For the text-containing cell, return its midpoint in (x, y) coordinate format. 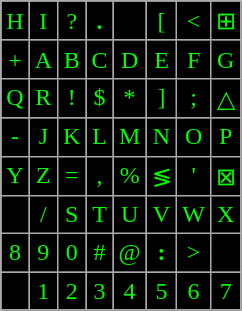
/ (43, 215)
6 (194, 291)
> (194, 253)
* (130, 98)
N (162, 137)
, (100, 176)
Z (43, 176)
- (15, 137)
K (72, 137)
O (194, 137)
; (194, 98)
V (162, 215)
W (194, 215)
. (100, 21)
X (226, 215)
% (130, 176)
[ (162, 21)
7 (226, 291)
L (100, 137)
5 (162, 291)
G (226, 59)
R (43, 98)
4 (130, 291)
: (162, 253)
T (100, 215)
P (226, 137)
B (72, 59)
E (162, 59)
! (72, 98)
U (130, 215)
△ (226, 98)
# (100, 253)
H (15, 21)
I (43, 21)
J (43, 137)
M (130, 137)
S (72, 215)
A (43, 59)
@ (130, 253)
+ (15, 59)
$ (100, 98)
2 (72, 291)
≶ (162, 176)
3 (100, 291)
< (194, 21)
⊞ (226, 21)
⊠ (226, 176)
F (194, 59)
Y (15, 176)
= (72, 176)
8 (15, 253)
' (194, 176)
] (162, 98)
1 (43, 291)
C (100, 59)
D (130, 59)
? (72, 21)
0 (72, 253)
9 (43, 253)
Q (15, 98)
